Locate the cell with the specified text and output its (x, y) center coordinate. 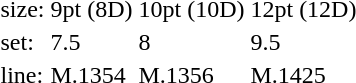
7.5 (92, 42)
8 (192, 42)
